Pinpoint the cell where the given text exists, returning its [X, Y] midpoint coordinate. 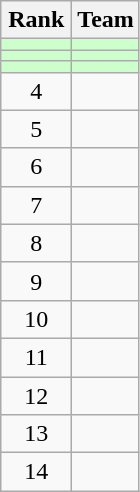
6 [36, 167]
7 [36, 205]
8 [36, 243]
9 [36, 281]
14 [36, 472]
Team [106, 20]
13 [36, 434]
10 [36, 319]
5 [36, 129]
11 [36, 357]
4 [36, 91]
12 [36, 395]
Rank [36, 20]
